Determine the (x, y) coordinate at the center of the cell enclosing the given text.  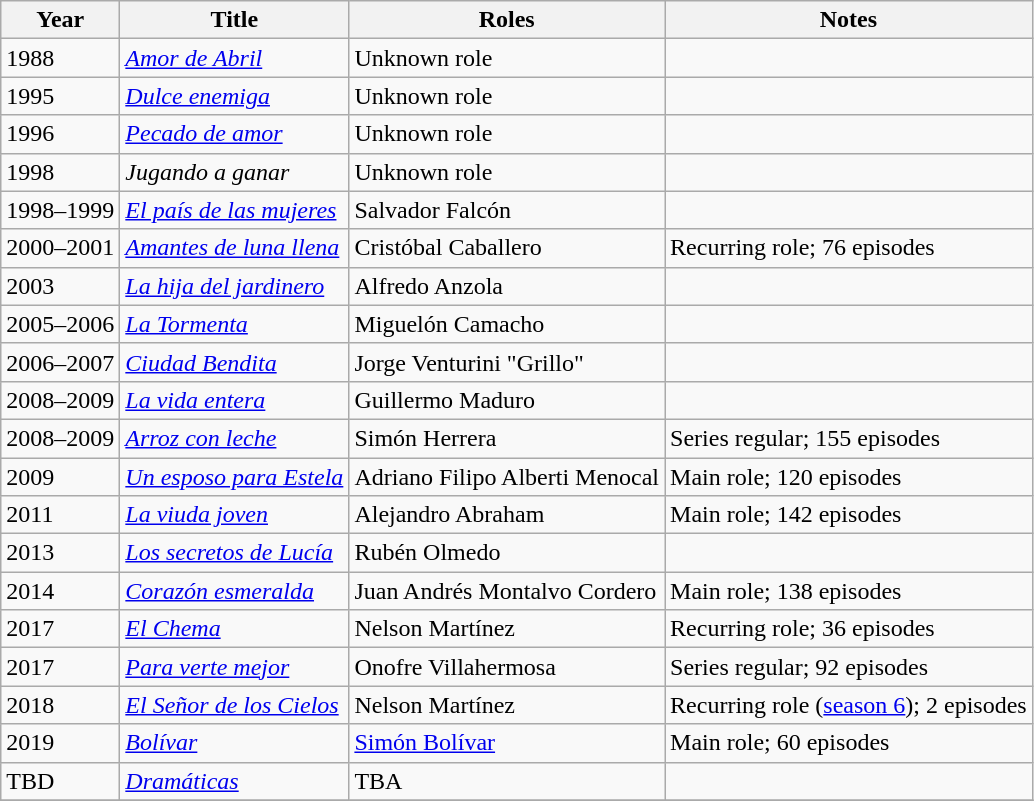
Year (60, 20)
Alfredo Anzola (507, 286)
Los secretos de Lucía (234, 553)
El Señor de los Cielos (234, 705)
Corazón esmeralda (234, 591)
Alejandro Abraham (507, 515)
Title (234, 20)
2009 (60, 477)
Dramáticas (234, 781)
2005–2006 (60, 324)
Salvador Falcón (507, 210)
Simón Herrera (507, 438)
Roles (507, 20)
Dulce enemiga (234, 96)
Ciudad Bendita (234, 362)
TBD (60, 781)
El Chema (234, 629)
1988 (60, 58)
Juan Andrés Montalvo Cordero (507, 591)
Series regular; 92 episodes (849, 667)
Guillermo Maduro (507, 400)
1996 (60, 134)
2019 (60, 743)
Main role; 120 episodes (849, 477)
2006–2007 (60, 362)
La Tormenta (234, 324)
1998 (60, 172)
Jugando a ganar (234, 172)
Cristóbal Caballero (507, 248)
La viuda joven (234, 515)
Recurring role (season 6); 2 episodes (849, 705)
Pecado de amor (234, 134)
La vida entera (234, 400)
1995 (60, 96)
Main role; 60 episodes (849, 743)
1998–1999 (60, 210)
Para verte mejor (234, 667)
Jorge Venturini "Grillo" (507, 362)
2003 (60, 286)
Recurring role; 76 episodes (849, 248)
2011 (60, 515)
Notes (849, 20)
Un esposo para Estela (234, 477)
El país de las mujeres (234, 210)
Series regular; 155 episodes (849, 438)
TBA (507, 781)
Recurring role; 36 episodes (849, 629)
2014 (60, 591)
2000–2001 (60, 248)
2018 (60, 705)
Rubén Olmedo (507, 553)
Main role; 142 episodes (849, 515)
Amantes de luna llena (234, 248)
Onofre Villahermosa (507, 667)
Bolívar (234, 743)
Arroz con leche (234, 438)
Miguelón Camacho (507, 324)
La hija del jardinero (234, 286)
Simón Bolívar (507, 743)
2013 (60, 553)
Main role; 138 episodes (849, 591)
Adriano Filipo Alberti Menocal (507, 477)
Amor de Abril (234, 58)
